Detect which cell encompasses the target text, then output its (X, Y) center coordinate. 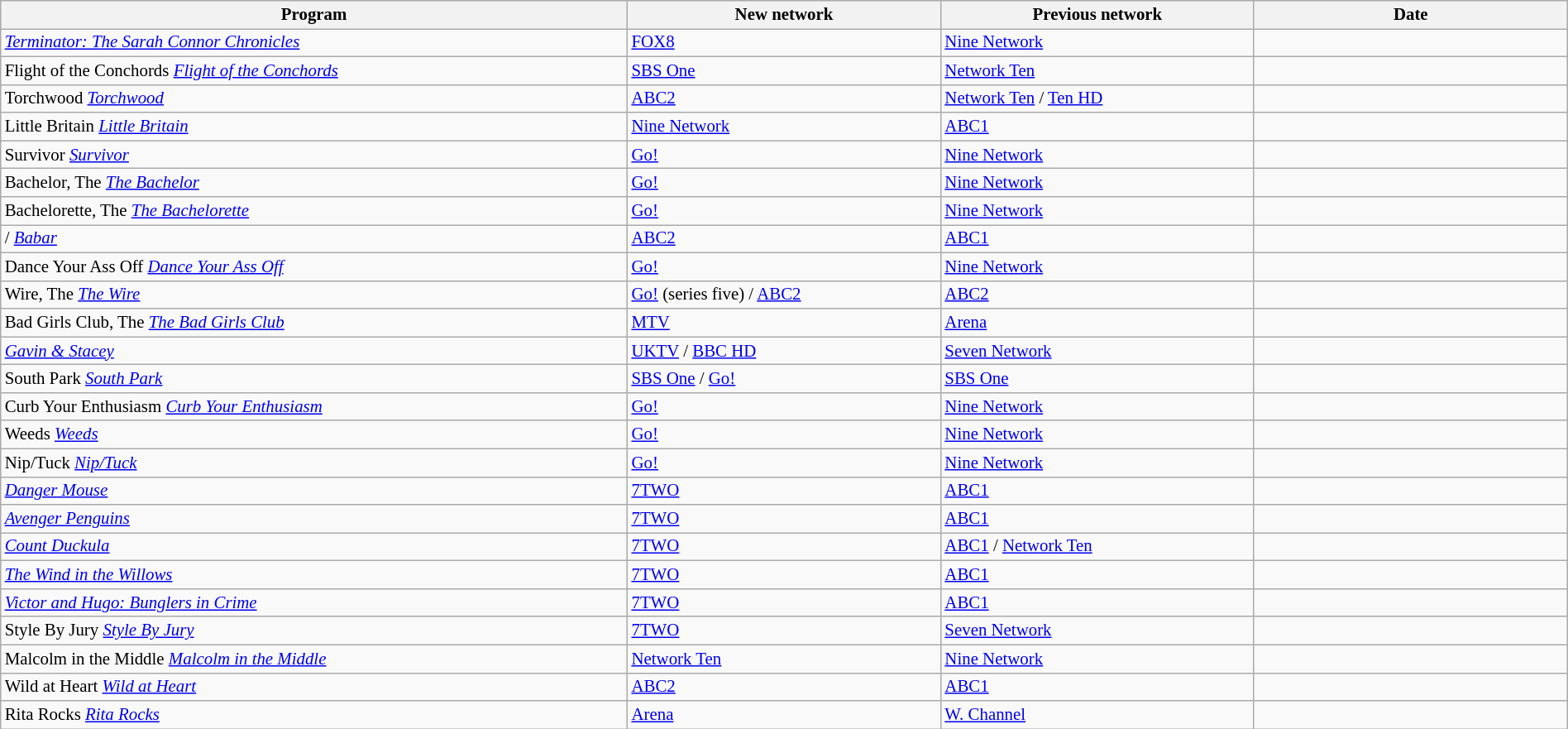
Wire, The The Wire (314, 295)
Danger Mouse (314, 491)
Nip/Tuck Nip/Tuck (314, 463)
Network Ten / Ten HD (1097, 98)
Torchwood Torchwood (314, 98)
Survivor Survivor (314, 155)
FOX8 (784, 42)
SBS One / Go! (784, 379)
ABC1 / Network Ten (1097, 547)
Little Britain Little Britain (314, 127)
The Wind in the Willows (314, 575)
Style By Jury Style By Jury (314, 631)
Count Duckula (314, 547)
Avenger Penguins (314, 519)
Gavin & Stacey (314, 351)
Date (1411, 15)
Weeds Weeds (314, 434)
New network (784, 15)
Wild at Heart Wild at Heart (314, 687)
Dance Your Ass Off Dance Your Ass Off (314, 266)
Bachelor, The The Bachelor (314, 183)
Victor and Hugo: Bunglers in Crime (314, 602)
Bad Girls Club, The The Bad Girls Club (314, 323)
Go! (series five) / ABC2 (784, 295)
South Park South Park (314, 379)
Curb Your Enthusiasm Curb Your Enthusiasm (314, 406)
Terminator: The Sarah Connor Chronicles (314, 42)
Malcolm in the Middle Malcolm in the Middle (314, 659)
/ Babar (314, 238)
Bachelorette, The The Bachelorette (314, 211)
Flight of the Conchords Flight of the Conchords (314, 70)
Rita Rocks Rita Rocks (314, 715)
MTV (784, 323)
Program (314, 15)
W. Channel (1097, 715)
Previous network (1097, 15)
UKTV / BBC HD (784, 351)
